Return the [X, Y] coordinate for the center point of the cell that contains the specified text.  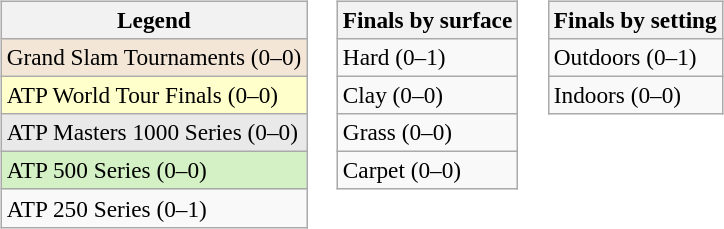
Grand Slam Tournaments (0–0) [154, 57]
Hard (0–1) [427, 57]
Clay (0–0) [427, 95]
ATP World Tour Finals (0–0) [154, 95]
Finals by surface [427, 20]
ATP 500 Series (0–0) [154, 171]
Finals by setting [635, 20]
ATP Masters 1000 Series (0–0) [154, 133]
Indoors (0–0) [635, 95]
Carpet (0–0) [427, 171]
Legend [154, 20]
ATP 250 Series (0–1) [154, 208]
Outdoors (0–1) [635, 57]
Grass (0–0) [427, 133]
